Return the [X, Y] coordinate for the center point of the cell that contains the specified text.  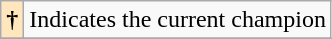
Indicates the current champion [178, 20]
† [12, 20]
